Detect which cell encompasses the target text, then output its [X, Y] center coordinate. 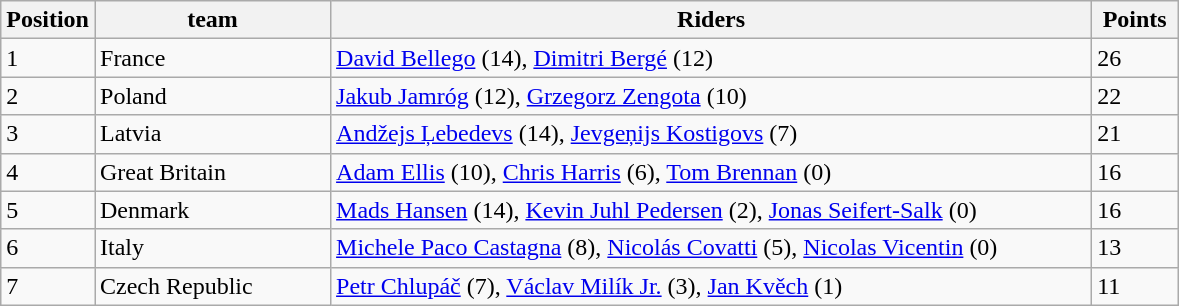
Riders [712, 20]
Czech Republic [212, 286]
Points [1135, 20]
Mads Hansen (14), Kevin Juhl Pedersen (2), Jonas Seifert-Salk (0) [712, 210]
5 [48, 210]
Jakub Jamróg (12), Grzegorz Zengota (10) [712, 96]
Italy [212, 248]
2 [48, 96]
Denmark [212, 210]
Petr Chlupáč (7), Václav Milík Jr. (3), Jan Kvěch (1) [712, 286]
Position [48, 20]
David Bellego (14), Dimitri Bergé (12) [712, 58]
Latvia [212, 134]
11 [1135, 286]
22 [1135, 96]
Andžejs Ļebedevs (14), Jevgeņijs Kostigovs (7) [712, 134]
3 [48, 134]
26 [1135, 58]
France [212, 58]
team [212, 20]
13 [1135, 248]
4 [48, 172]
Adam Ellis (10), Chris Harris (6), Tom Brennan (0) [712, 172]
Michele Paco Castagna (8), Nicolás Covatti (5), Nicolas Vicentin (0) [712, 248]
Great Britain [212, 172]
7 [48, 286]
6 [48, 248]
21 [1135, 134]
1 [48, 58]
Poland [212, 96]
